Determine the (x, y) coordinate at the center of the cell enclosing the given text.  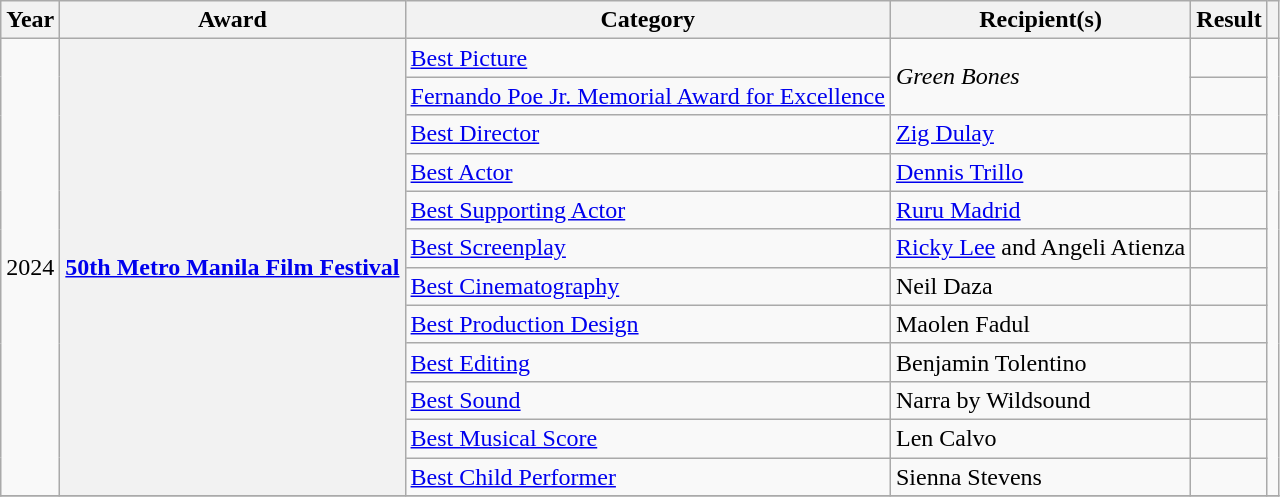
Green Bones (1040, 77)
2024 (30, 268)
Best Cinematography (648, 286)
Best Picture (648, 58)
Ruru Madrid (1040, 210)
Best Supporting Actor (648, 210)
Dennis Trillo (1040, 172)
Zig Dulay (1040, 134)
Best Sound (648, 400)
Best Actor (648, 172)
Maolen Fadul (1040, 324)
Neil Daza (1040, 286)
Category (648, 20)
Best Musical Score (648, 438)
Best Child Performer (648, 477)
Narra by Wildsound (1040, 400)
50th Metro Manila Film Festival (232, 268)
Award (232, 20)
Best Screenplay (648, 248)
Best Director (648, 134)
Ricky Lee and Angeli Atienza (1040, 248)
Result (1229, 20)
Sienna Stevens (1040, 477)
Fernando Poe Jr. Memorial Award for Excellence (648, 96)
Recipient(s) (1040, 20)
Best Production Design (648, 324)
Best Editing (648, 362)
Year (30, 20)
Benjamin Tolentino (1040, 362)
Len Calvo (1040, 438)
